Search for the cell housing the specified text and yield its [x, y] center coordinate. 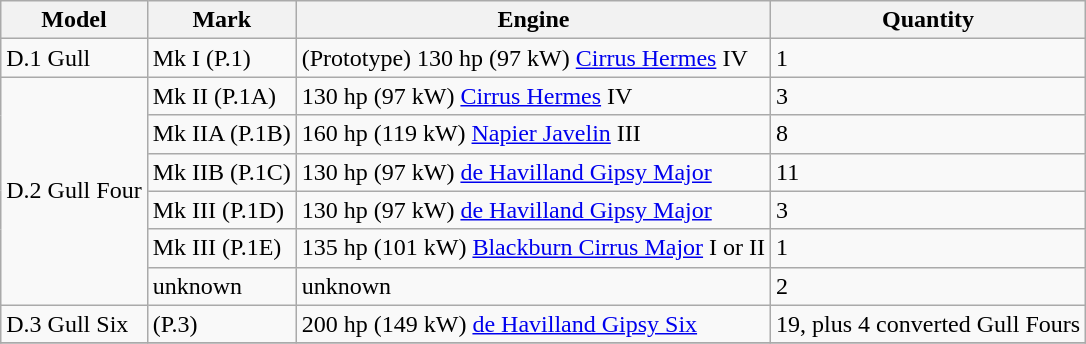
Mk IIA (P.1B) [222, 134]
D.3 Gull Six [74, 324]
Mk I (P.1) [222, 58]
(Prototype) 130 hp (97 kW) Cirrus Hermes IV [533, 58]
19, plus 4 converted Gull Fours [928, 324]
Mk IIB (P.1C) [222, 172]
160 hp (119 kW) Napier Javelin III [533, 134]
Mk III (P.1D) [222, 210]
Quantity [928, 20]
Model [74, 20]
130 hp (97 kW) Cirrus Hermes IV [533, 96]
200 hp (149 kW) de Havilland Gipsy Six [533, 324]
135 hp (101 kW) Blackburn Cirrus Major I or II [533, 248]
Mark [222, 20]
Mk II (P.1A) [222, 96]
8 [928, 134]
D.1 Gull [74, 58]
(P.3) [222, 324]
Mk III (P.1E) [222, 248]
11 [928, 172]
Engine [533, 20]
2 [928, 286]
D.2 Gull Four [74, 191]
